Provide the (x, y) coordinate of the cell's center where the given text is located.  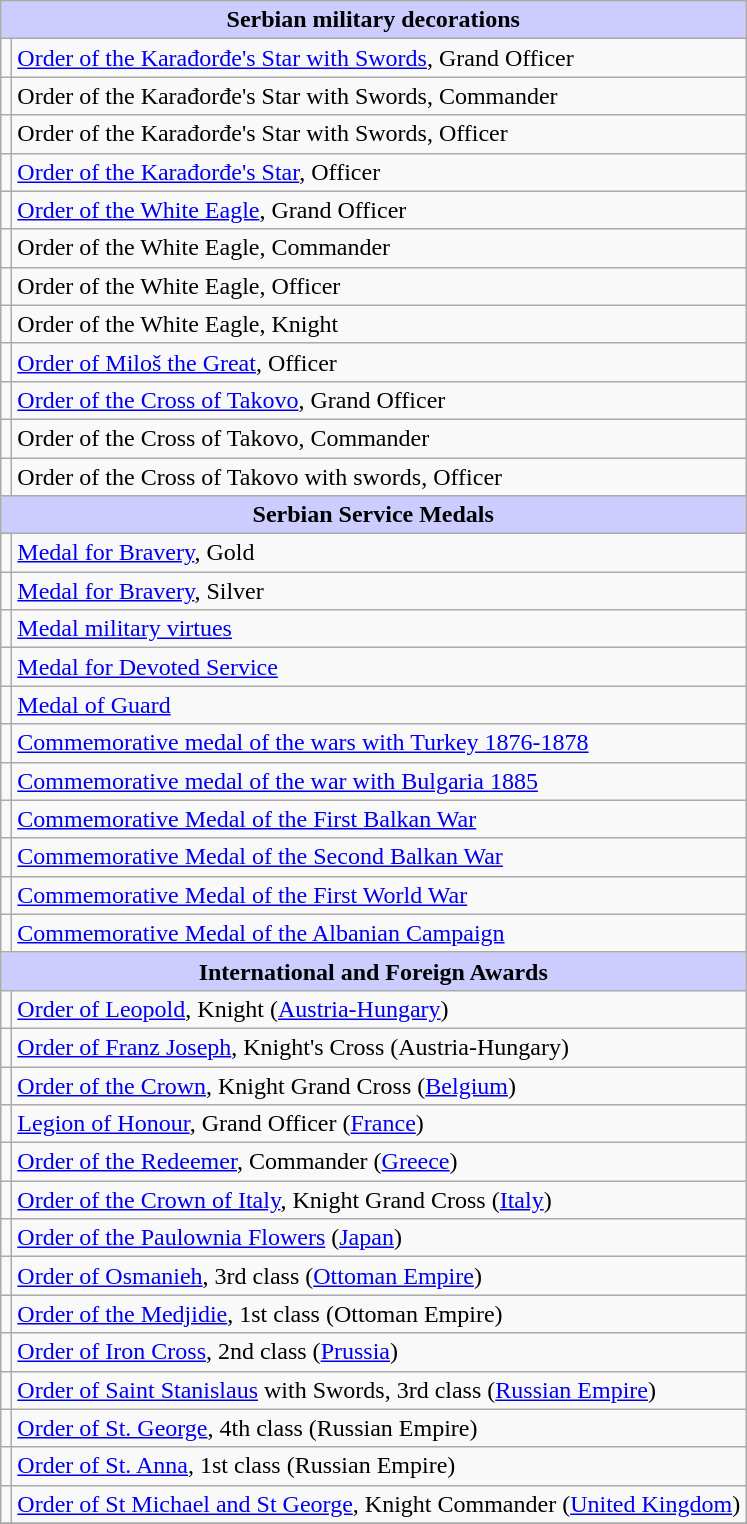
Order of St. Anna, 1st class (Russian Empire) (379, 1466)
Commemorative Medal of the First World War (379, 895)
Order of the Karađorđe's Star with Swords, Grand Officer (379, 58)
Order of the Karađorđe's Star, Officer (379, 172)
Legion of Honour, Grand Officer (France) (379, 1124)
Order of the Crown, Knight Grand Cross (Belgium) (379, 1085)
Order of the Cross of Takovo, Grand Officer (379, 400)
Medal for Devoted Service (379, 667)
Order of the Cross of Takovo, Commander (379, 438)
Order of the Medjidie, 1st class (Ottoman Empire) (379, 1314)
International and Foreign Awards (374, 971)
Commemorative Medal of the Second Balkan War (379, 857)
Commemorative Medal of the First Balkan War (379, 819)
Order of the White Eagle, Grand Officer (379, 210)
Order of Miloš the Great, Officer (379, 362)
Medal for Bravery, Gold (379, 553)
Order of the Paulownia Flowers (Japan) (379, 1238)
Commemorative Medal of the Albanian Campaign (379, 933)
Commemorative medal of the wars with Turkey 1876-1878 (379, 743)
Order of the Cross of Takovo with swords, Officer (379, 477)
Medal military virtues (379, 629)
Order of Leopold, Knight (Austria-Hungary) (379, 1009)
Order of the Redeemer, Commander (Greece) (379, 1162)
Order of St. George, 4th class (Russian Empire) (379, 1428)
Order of the White Eagle, Commander (379, 248)
Order of the Crown of Italy, Knight Grand Cross (Italy) (379, 1200)
Order of Osmanieh, 3rd class (Ottoman Empire) (379, 1276)
Order of Saint Stanislaus with Swords, 3rd class (Russian Empire) (379, 1390)
Order of St Michael and St George, Knight Commander (United Kingdom) (379, 1504)
Order of the Karađorđe's Star with Swords, Commander (379, 96)
Serbian Service Medals (374, 515)
Order of the White Eagle, Officer (379, 286)
Medal of Guard (379, 705)
Order of Franz Joseph, Knight's Cross (Austria-Hungary) (379, 1047)
Commemorative medal of the war with Bulgaria 1885 (379, 781)
Order of Iron Cross, 2nd class (Prussia) (379, 1352)
Order of the Karađorđe's Star with Swords, Officer (379, 134)
Order of the White Eagle, Knight (379, 324)
Serbian military decorations (374, 20)
Medal for Bravery, Silver (379, 591)
